Search for the cell housing the specified text and yield its (x, y) center coordinate. 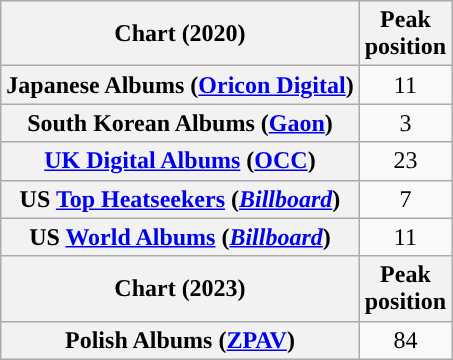
84 (405, 340)
US Top Heatseekers (Billboard) (180, 199)
Polish Albums (ZPAV) (180, 340)
South Korean Albums (Gaon) (180, 123)
Chart (2020) (180, 34)
Japanese Albums (Oricon Digital) (180, 85)
UK Digital Albums (OCC) (180, 161)
7 (405, 199)
23 (405, 161)
US World Albums (Billboard) (180, 237)
Chart (2023) (180, 288)
3 (405, 123)
